Determine the (x, y) coordinate at the center of the cell enclosing the given text.  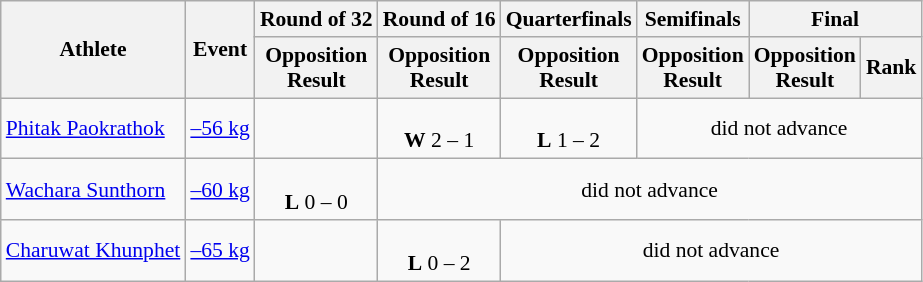
–60 kg (220, 190)
–65 kg (220, 250)
–56 kg (220, 128)
Quarterfinals (569, 19)
Charuwat Khunphet (94, 250)
Phitak Paokrathok (94, 128)
Wachara Sunthorn (94, 190)
L 1 – 2 (569, 128)
Round of 32 (316, 19)
L 0 – 0 (316, 190)
Event (220, 50)
W 2 – 1 (440, 128)
Athlete (94, 50)
L 0 – 2 (440, 250)
Semifinals (693, 19)
Final (836, 19)
Round of 16 (440, 19)
Rank (892, 68)
